Pinpoint the cell where the given text exists, returning its [X, Y] midpoint coordinate. 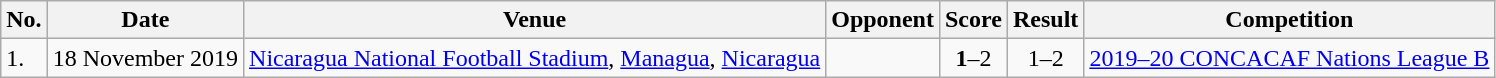
Opponent [883, 20]
Score [973, 20]
1. [24, 58]
18 November 2019 [145, 58]
Date [145, 20]
2019–20 CONCACAF Nations League B [1290, 58]
Venue [535, 20]
No. [24, 20]
Competition [1290, 20]
Nicaragua National Football Stadium, Managua, Nicaragua [535, 58]
Result [1045, 20]
